Pinpoint the cell where the given text exists, returning its (x, y) midpoint coordinate. 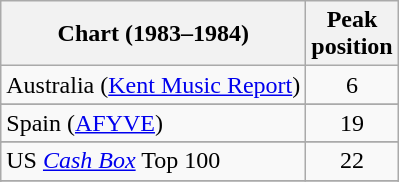
US Cash Box Top 100 (154, 161)
Australia (Kent Music Report) (154, 85)
6 (352, 85)
Spain (AFYVE) (154, 123)
22 (352, 161)
Peakposition (352, 34)
19 (352, 123)
Chart (1983–1984) (154, 34)
